For the text-containing cell, return its midpoint in (X, Y) coordinate format. 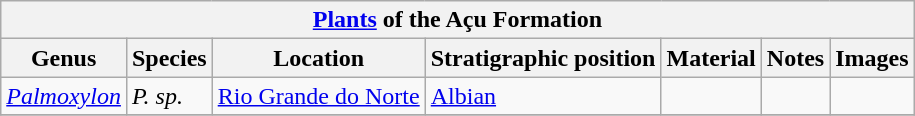
Plants of the Açu Formation (458, 20)
Albian (543, 96)
Genus (64, 58)
Images (872, 58)
Notes (795, 58)
Location (318, 58)
Palmoxylon (64, 96)
Rio Grande do Norte (318, 96)
Species (169, 58)
Stratigraphic position (543, 58)
Material (711, 58)
P. sp. (169, 96)
